Locate the cell with the specified text and output its (x, y) center coordinate. 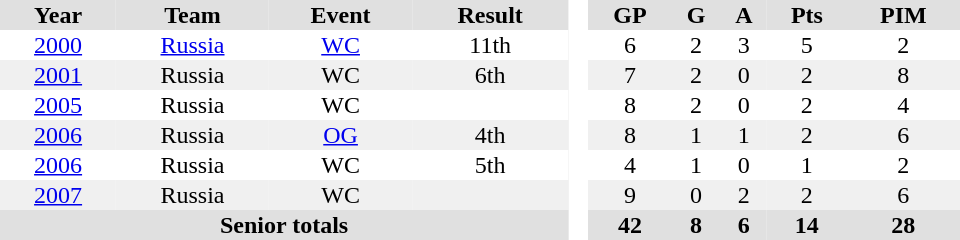
PIM (904, 15)
14 (807, 225)
2005 (58, 105)
42 (630, 225)
4th (490, 135)
6th (490, 75)
Year (58, 15)
G (696, 15)
5th (490, 165)
2000 (58, 45)
Result (490, 15)
Event (341, 15)
OG (341, 135)
Pts (807, 15)
2007 (58, 195)
5 (807, 45)
Team (192, 15)
GP (630, 15)
3 (744, 45)
11th (490, 45)
9 (630, 195)
Senior totals (284, 225)
28 (904, 225)
7 (630, 75)
2001 (58, 75)
A (744, 15)
